Identify which cell holds the provided text, then report its [x, y] central coordinate. 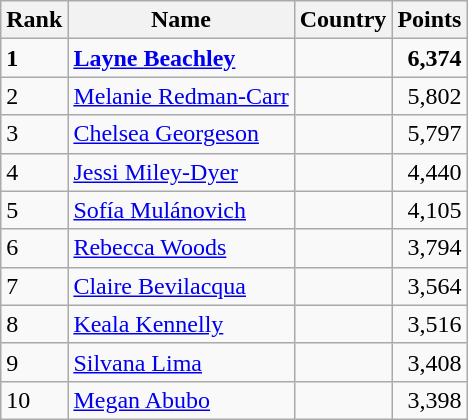
2 [34, 96]
4 [34, 172]
7 [34, 286]
8 [34, 324]
3,794 [430, 248]
6 [34, 248]
5,802 [430, 96]
Rebecca Woods [181, 248]
3 [34, 134]
Keala Kennelly [181, 324]
6,374 [430, 58]
Jessi Miley-Dyer [181, 172]
4,105 [430, 210]
9 [34, 362]
3,516 [430, 324]
Rank [34, 20]
3,398 [430, 400]
Melanie Redman-Carr [181, 96]
Sofía Mulánovich [181, 210]
5,797 [430, 134]
3,564 [430, 286]
Name [181, 20]
Silvana Lima [181, 362]
10 [34, 400]
Claire Bevilacqua [181, 286]
5 [34, 210]
Layne Beachley [181, 58]
4,440 [430, 172]
Megan Abubo [181, 400]
Chelsea Georgeson [181, 134]
Country [343, 20]
1 [34, 58]
3,408 [430, 362]
Points [430, 20]
